Extract the [X, Y] coordinate from the center of the cell holding the provided text.  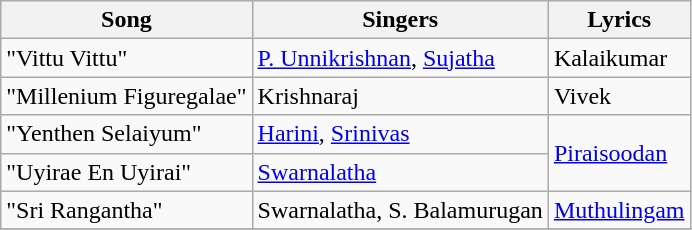
"Uyirae En Uyirai" [126, 172]
"Sri Rangantha" [126, 210]
"Millenium Figuregalae" [126, 96]
Muthulingam [619, 210]
Vivek [619, 96]
Piraisoodan [619, 153]
Swarnalatha, S. Balamurugan [400, 210]
"Vittu Vittu" [126, 58]
P. Unnikrishnan, Sujatha [400, 58]
Lyrics [619, 20]
Singers [400, 20]
Swarnalatha [400, 172]
Song [126, 20]
"Yenthen Selaiyum" [126, 134]
Krishnaraj [400, 96]
Harini, Srinivas [400, 134]
Kalaikumar [619, 58]
